Pinpoint the cell where the given text exists, returning its [x, y] midpoint coordinate. 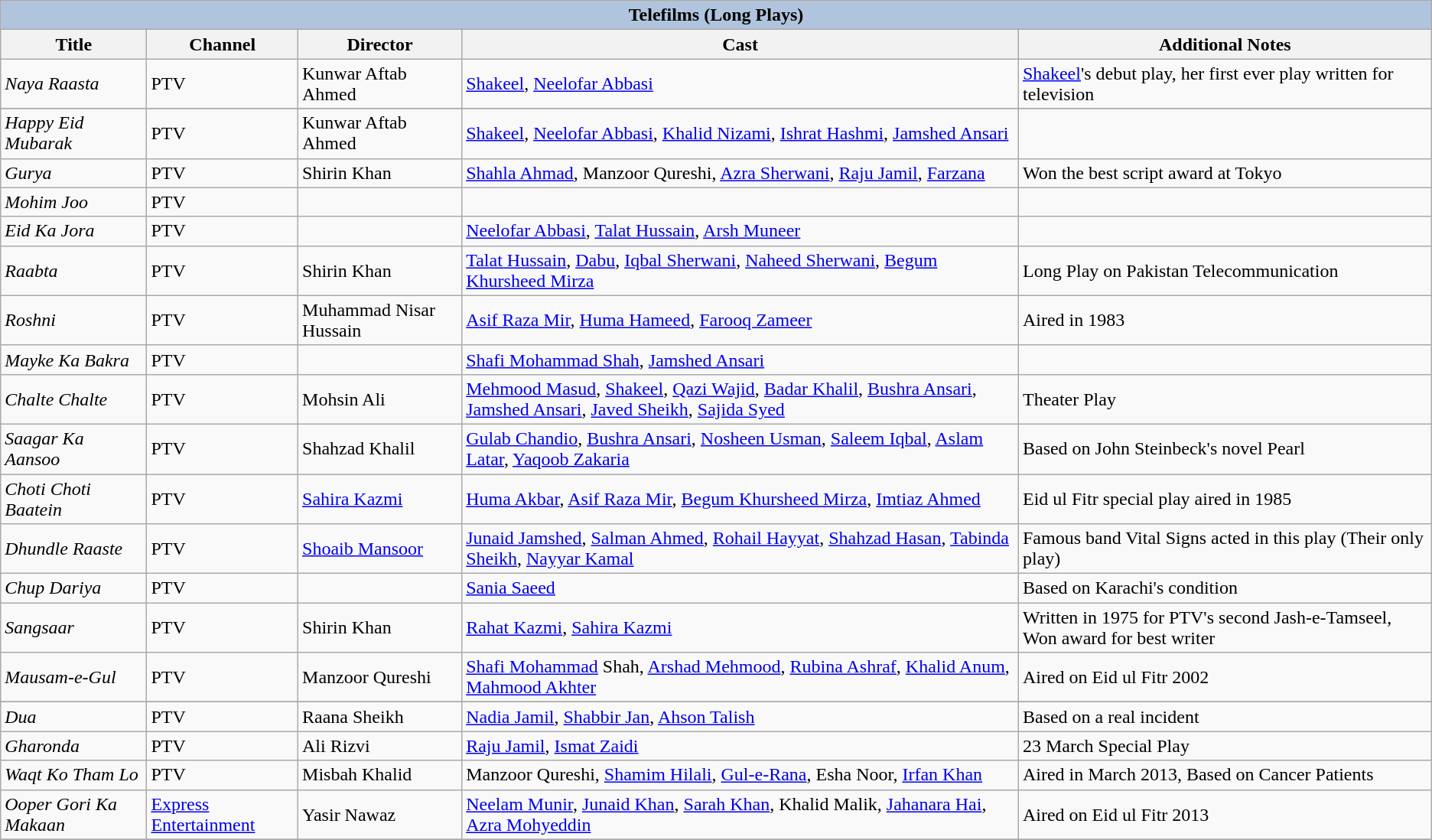
Dua [73, 717]
Gurya [73, 173]
Shakeel, Neelofar Abbasi, Khalid Nizami, Ishrat Hashmi, Jamshed Ansari [740, 133]
Rahat Kazmi, Sahira Kazmi [740, 627]
Ali Rizvi [380, 746]
Based on Karachi's condition [1225, 588]
Mausam-e-Gul [73, 678]
Shahla Ahmad, Manzoor Qureshi, Azra Sherwani, Raju Jamil, Farzana [740, 173]
Shoaib Mansoor [380, 549]
Aired on Eid ul Fitr 2002 [1225, 678]
Neelofar Abbasi, Talat Hussain, Arsh Muneer [740, 231]
Additional Notes [1225, 44]
Channel [223, 44]
Manzoor Qureshi, Shamim Hilali, Gul-e-Rana, Esha Noor, Irfan Khan [740, 775]
Mohim Joo [73, 202]
Waqt Ko Tham Lo [73, 775]
Dhundle Raaste [73, 549]
Eid ul Fitr special play aired in 1985 [1225, 499]
Sania Saeed [740, 588]
Naya Raasta [73, 84]
Ooper Gori Ka Makaan [73, 814]
Aired in 1983 [1225, 320]
Neelam Munir, Junaid Khan, Sarah Khan, Khalid Malik, Jahanara Hai, Azra Mohyeddin [740, 814]
Chup Dariya [73, 588]
Title [73, 44]
Theater Play [1225, 399]
Chalte Chalte [73, 399]
Shafi Mohammad Shah, Jamshed Ansari [740, 360]
Raana Sheikh [380, 717]
Written in 1975 for PTV's second Jash-e-Tamseel, Won award for best writer [1225, 627]
Manzoor Qureshi [380, 678]
23 March Special Play [1225, 746]
Happy Eid Mubarak [73, 133]
Telefilms (Long Plays) [716, 15]
Aired in March 2013, Based on Cancer Patients [1225, 775]
Shafi Mohammad Shah, Arshad Mehmood, Rubina Ashraf, Khalid Anum, Mahmood Akhter [740, 678]
Choti Choti Baatein [73, 499]
Shakeel, Neelofar Abbasi [740, 84]
Long Play on Pakistan Telecommunication [1225, 271]
Based on John Steinbeck's novel Pearl [1225, 448]
Mehmood Masud, Shakeel, Qazi Wajid, Badar Khalil, Bushra Ansari, Jamshed Ansari, Javed Sheikh, Sajida Syed [740, 399]
Sangsaar [73, 627]
Misbah Khalid [380, 775]
Raju Jamil, Ismat Zaidi [740, 746]
Roshni [73, 320]
Famous band Vital Signs acted in this play (Their only play) [1225, 549]
Yasir Nawaz [380, 814]
Cast [740, 44]
Director [380, 44]
Mohsin Ali [380, 399]
Shakeel's debut play, her first ever play written for television [1225, 84]
Aired on Eid ul Fitr 2013 [1225, 814]
Shahzad Khalil [380, 448]
Eid Ka Jora [73, 231]
Saagar Ka Aansoo [73, 448]
Talat Hussain, Dabu, Iqbal Sherwani, Naheed Sherwani, Begum Khursheed Mirza [740, 271]
Gharonda [73, 746]
Junaid Jamshed, Salman Ahmed, Rohail Hayyat, Shahzad Hasan, Tabinda Sheikh, Nayyar Kamal [740, 549]
Gulab Chandio, Bushra Ansari, Nosheen Usman, Saleem Iqbal, Aslam Latar, Yaqoob Zakaria [740, 448]
Sahira Kazmi [380, 499]
Nadia Jamil, Shabbir Jan, Ahson Talish [740, 717]
Muhammad Nisar Hussain [380, 320]
Express Entertainment [223, 814]
Based on a real incident [1225, 717]
Raabta [73, 271]
Huma Akbar, Asif Raza Mir, Begum Khursheed Mirza, Imtiaz Ahmed [740, 499]
Won the best script award at Tokyo [1225, 173]
Asif Raza Mir, Huma Hameed, Farooq Zameer [740, 320]
Mayke Ka Bakra [73, 360]
